Provide the (x, y) coordinate of the cell's center where the given text is located.  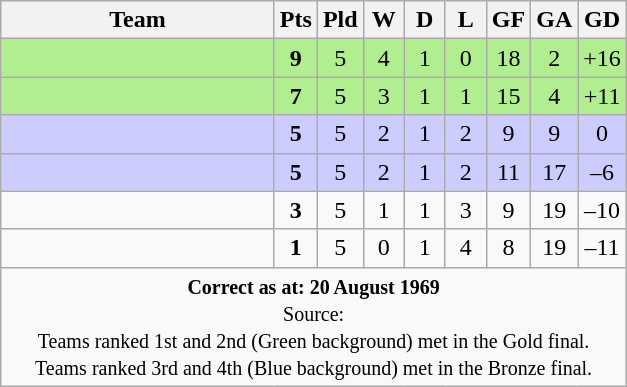
+16 (602, 58)
–6 (602, 172)
+11 (602, 96)
L (466, 20)
18 (508, 58)
7 (296, 96)
–10 (602, 210)
–11 (602, 248)
8 (508, 248)
15 (508, 96)
GA (554, 20)
GD (602, 20)
Pts (296, 20)
W (384, 20)
17 (554, 172)
D (424, 20)
Pld (340, 20)
GF (508, 20)
Team (138, 20)
11 (508, 172)
